Detect which cell encompasses the target text, then output its (x, y) center coordinate. 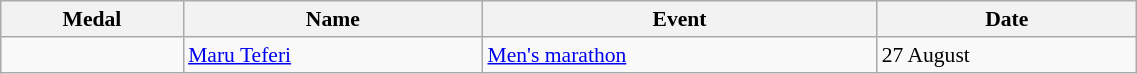
Medal (92, 19)
Date (1007, 19)
Men's marathon (679, 55)
27 August (1007, 55)
Maru Teferi (332, 55)
Name (332, 19)
Event (679, 19)
